Find where the given text appears and provide that cell's center as [x, y] coordinate. 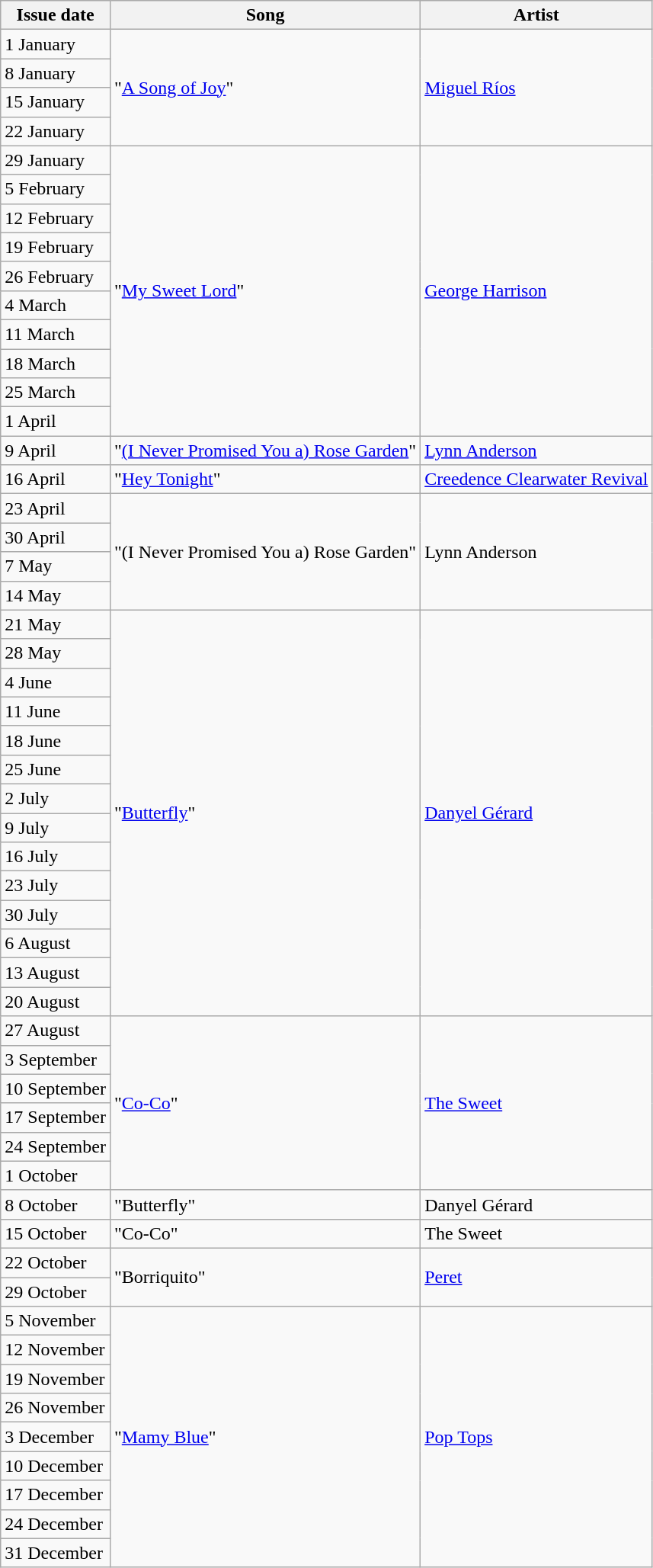
30 April [56, 537]
8 January [56, 73]
25 March [56, 393]
Peret [536, 1277]
14 May [56, 595]
10 December [56, 1466]
6 August [56, 944]
31 December [56, 1553]
28 May [56, 653]
5 November [56, 1321]
Pop Tops [536, 1438]
15 October [56, 1233]
16 July [56, 857]
19 November [56, 1379]
Issue date [56, 15]
"My Sweet Lord" [265, 291]
Creedence Clearwater Revival [536, 479]
23 April [56, 508]
1 April [56, 422]
29 January [56, 160]
1 January [56, 44]
15 January [56, 102]
26 November [56, 1408]
21 May [56, 624]
17 September [56, 1117]
"Mamy Blue" [265, 1438]
Song [265, 15]
8 October [56, 1204]
12 February [56, 218]
2 July [56, 798]
11 June [56, 711]
9 July [56, 827]
27 August [56, 1031]
23 July [56, 886]
18 June [56, 740]
22 January [56, 131]
7 May [56, 566]
3 September [56, 1060]
Miguel Ríos [536, 88]
24 September [56, 1146]
18 March [56, 364]
29 October [56, 1292]
16 April [56, 479]
4 June [56, 682]
26 February [56, 276]
22 October [56, 1262]
5 February [56, 189]
"Hey Tonight" [265, 479]
"A Song of Joy" [265, 88]
Artist [536, 15]
4 March [56, 305]
17 December [56, 1495]
19 February [56, 247]
3 December [56, 1437]
9 April [56, 451]
George Harrison [536, 291]
25 June [56, 769]
13 August [56, 973]
1 October [56, 1175]
24 December [56, 1524]
11 March [56, 334]
30 July [56, 915]
20 August [56, 1002]
10 September [56, 1089]
12 November [56, 1350]
"Borriquito" [265, 1277]
